Output the [X, Y] coordinate of the center of the cell containing the given text.  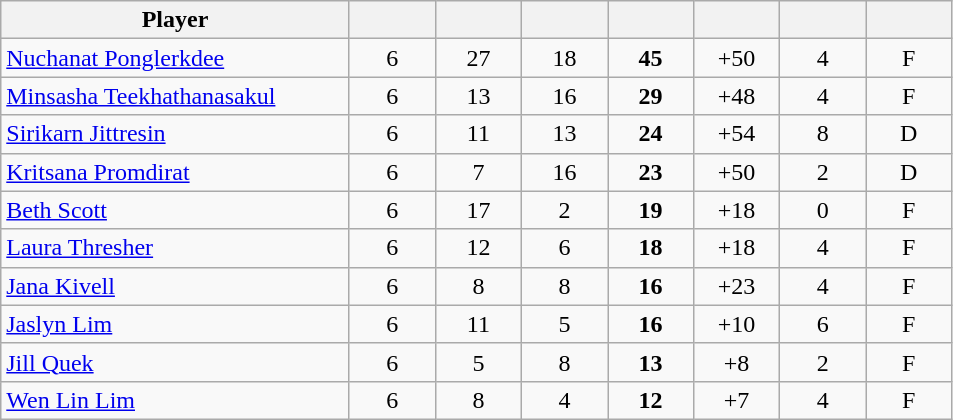
Minsasha Teekhathanasakul [176, 96]
Beth Scott [176, 210]
Jaslyn Lim [176, 324]
24 [651, 134]
Kritsana Promdirat [176, 172]
+8 [737, 362]
Jill Quek [176, 362]
45 [651, 58]
29 [651, 96]
Wen Lin Lim [176, 400]
Nuchanat Ponglerkdee [176, 58]
Jana Kivell [176, 286]
Player [176, 20]
0 [823, 210]
Laura Thresher [176, 248]
23 [651, 172]
7 [478, 172]
Sirikarn Jittresin [176, 134]
27 [478, 58]
+10 [737, 324]
+23 [737, 286]
+48 [737, 96]
+54 [737, 134]
17 [478, 210]
+7 [737, 400]
19 [651, 210]
